Find where the given text appears and provide that cell's center as (X, Y) coordinate. 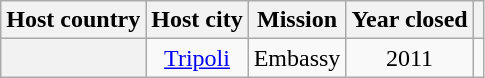
2011 (410, 58)
Host country (74, 20)
Embassy (297, 58)
Tripoli (197, 58)
Year closed (410, 20)
Mission (297, 20)
Host city (197, 20)
